Provide the (x, y) coordinate of the cell's center where the given text is located.  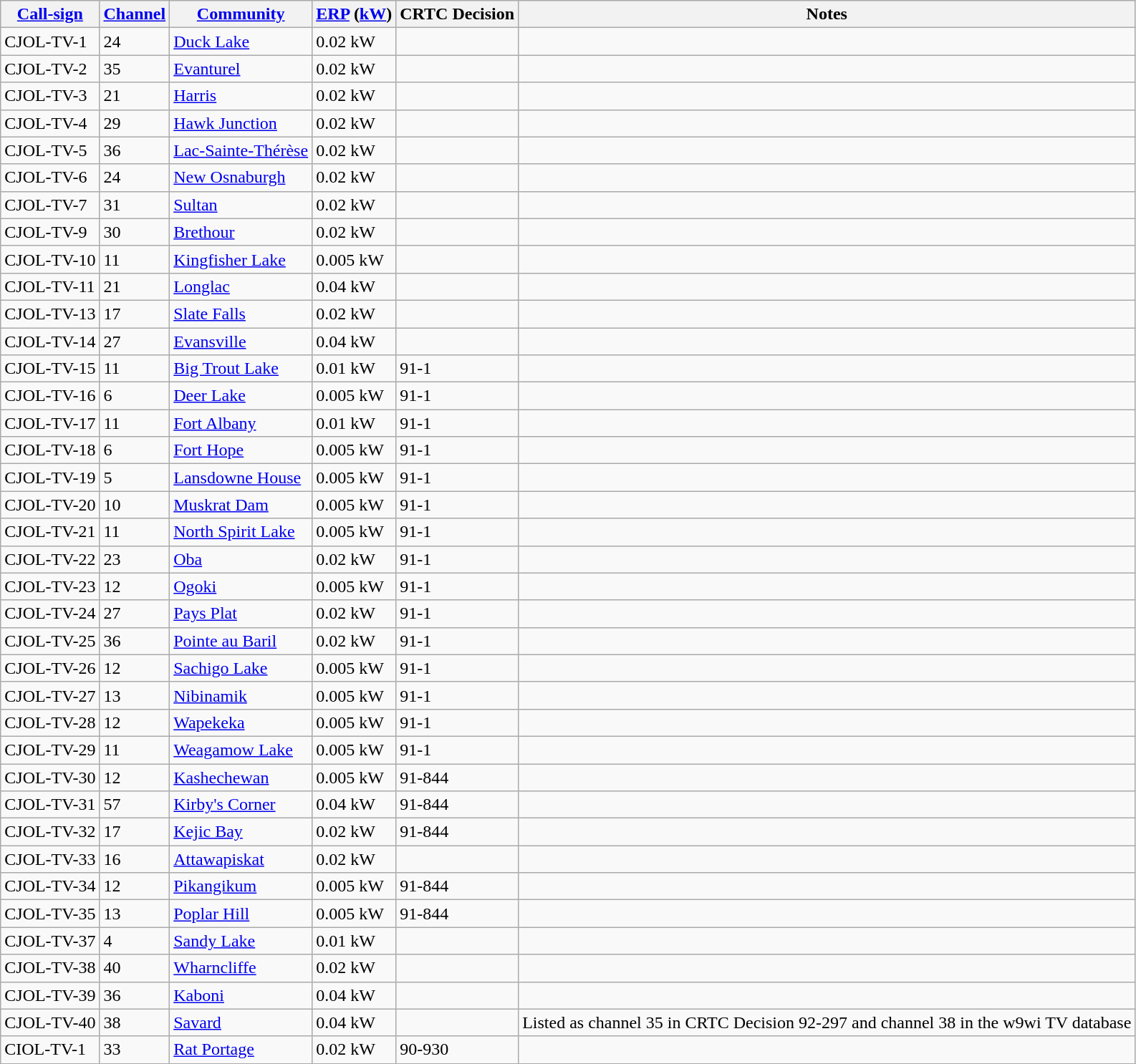
Muskrat Dam (241, 505)
CJOL-TV-20 (50, 505)
CJOL-TV-7 (50, 205)
CJOL-TV-29 (50, 750)
CJOL-TV-25 (50, 641)
35 (135, 69)
Sachigo Lake (241, 668)
Call-sign (50, 14)
CJOL-TV-17 (50, 423)
Hawk Junction (241, 123)
Deer Lake (241, 396)
CJOL-TV-27 (50, 695)
Wharncliffe (241, 968)
Channel (135, 14)
CJOL-TV-18 (50, 450)
Sultan (241, 205)
4 (135, 941)
CJOL-TV-13 (50, 314)
CJOL-TV-3 (50, 96)
Savard (241, 1022)
Lansdowne House (241, 478)
Wapekeka (241, 722)
Fort Albany (241, 423)
ERP (kW) (354, 14)
CJOL-TV-4 (50, 123)
Lac-Sainte-Thérèse (241, 150)
CJOL-TV-24 (50, 614)
Brethour (241, 232)
Slate Falls (241, 314)
Kejic Bay (241, 832)
CJOL-TV-33 (50, 859)
31 (135, 205)
CJOL-TV-37 (50, 941)
30 (135, 232)
Weagamow Lake (241, 750)
Attawapiskat (241, 859)
57 (135, 805)
CJOL-TV-11 (50, 286)
40 (135, 968)
CIOL-TV-1 (50, 1050)
5 (135, 478)
90-930 (457, 1050)
CJOL-TV-1 (50, 42)
16 (135, 859)
CJOL-TV-19 (50, 478)
10 (135, 505)
CJOL-TV-21 (50, 532)
CJOL-TV-35 (50, 914)
Listed as channel 35 in CRTC Decision 92-297 and channel 38 in the w9wi TV database (827, 1022)
Big Trout Lake (241, 369)
CJOL-TV-2 (50, 69)
Fort Hope (241, 450)
Kirby's Corner (241, 805)
Rat Portage (241, 1050)
CJOL-TV-30 (50, 777)
Notes (827, 14)
CJOL-TV-34 (50, 886)
Pays Plat (241, 614)
CJOL-TV-10 (50, 259)
Kingfisher Lake (241, 259)
CJOL-TV-14 (50, 342)
Evanturel (241, 69)
Community (241, 14)
Pointe au Baril (241, 641)
CJOL-TV-26 (50, 668)
Poplar Hill (241, 914)
Ogoki (241, 586)
CJOL-TV-15 (50, 369)
Nibinamik (241, 695)
CJOL-TV-39 (50, 995)
CJOL-TV-6 (50, 178)
Oba (241, 559)
New Osnaburgh (241, 178)
CJOL-TV-9 (50, 232)
CJOL-TV-16 (50, 396)
29 (135, 123)
North Spirit Lake (241, 532)
Pikangikum (241, 886)
CJOL-TV-5 (50, 150)
Longlac (241, 286)
33 (135, 1050)
CRTC Decision (457, 14)
CJOL-TV-22 (50, 559)
CJOL-TV-38 (50, 968)
Harris (241, 96)
Sandy Lake (241, 941)
Kashechewan (241, 777)
Duck Lake (241, 42)
CJOL-TV-23 (50, 586)
23 (135, 559)
38 (135, 1022)
CJOL-TV-32 (50, 832)
Evansville (241, 342)
CJOL-TV-28 (50, 722)
Kaboni (241, 995)
CJOL-TV-31 (50, 805)
CJOL-TV-40 (50, 1022)
